Find where the given text appears and provide that cell's center as (X, Y) coordinate. 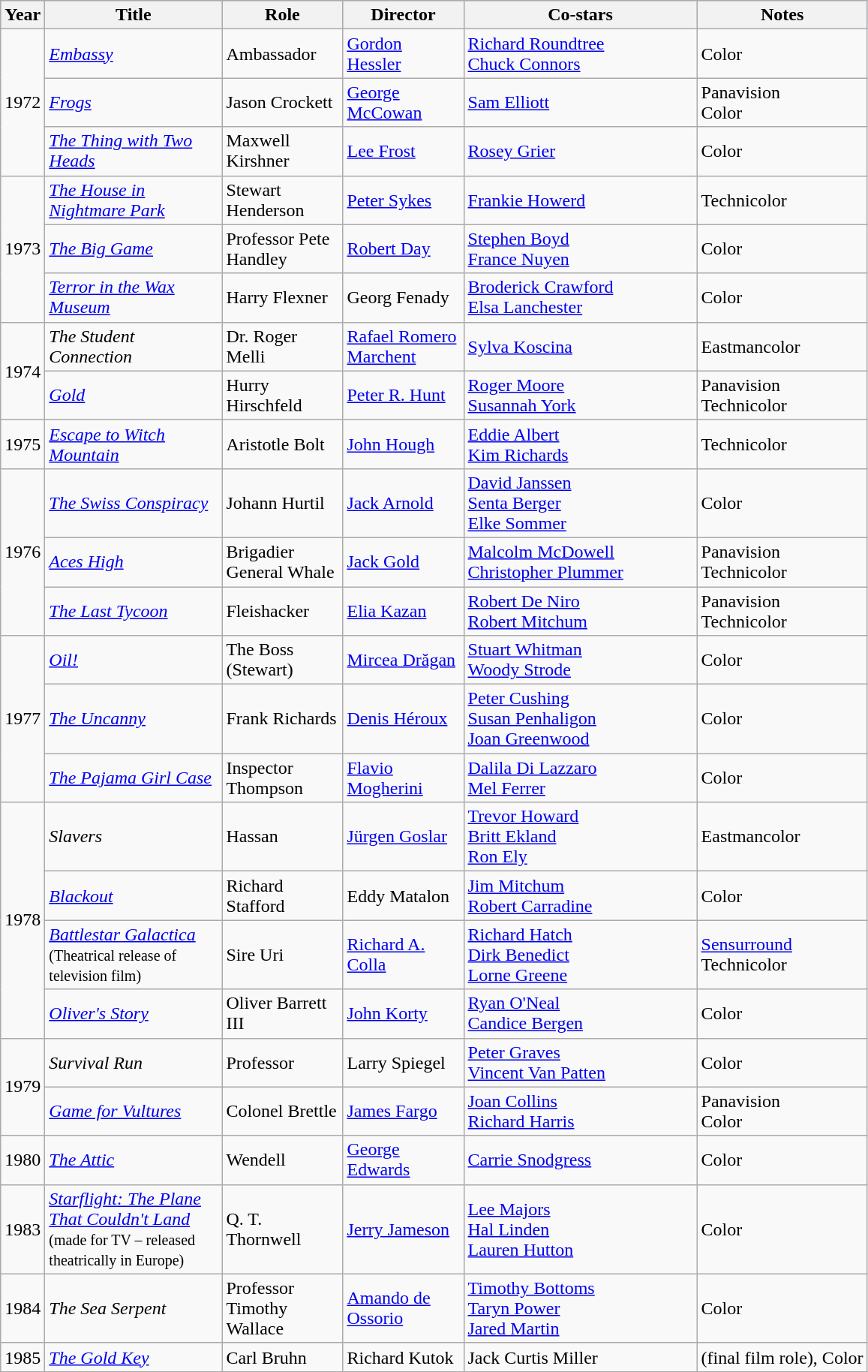
The Attic (134, 1160)
Rosey Grier (581, 152)
Stuart WhitmanWoody Strode (581, 660)
Role (282, 15)
Embassy (134, 54)
George Edwards (404, 1160)
Aristotle Bolt (282, 444)
The Pajama Girl Case (134, 778)
Stephen BoydFrance Nuyen (581, 249)
Lee Frost (404, 152)
Roger MooreSusannah York (581, 395)
Elia Kazan (404, 611)
Title (134, 15)
David JanssenSenta BergerElke Sommer (581, 503)
George McCowan (404, 102)
Carrie Snodgress (581, 1160)
Brigadier General Whale (282, 561)
Hurry Hirschfeld (282, 395)
Timothy BottomsTaryn PowerJared Martin (581, 1308)
Terror in the Wax Museum (134, 297)
1972 (23, 102)
Starflight: The Plane That Couldn't Land(made for TV – released theatrically in Europe) (134, 1229)
Escape to Witch Mountain (134, 444)
Richard RoundtreeChuck Connors (581, 54)
Richard Stafford (282, 896)
Amando de Ossorio (404, 1308)
The Student Connection (134, 347)
Wendell (282, 1160)
Game for Vultures (134, 1111)
1984 (23, 1308)
1980 (23, 1160)
Lee MajorsHal LindenLauren Hutton (581, 1229)
Oliver Barrett III (282, 1013)
Fleishacker (282, 611)
Stewart Henderson (282, 200)
Battlestar Galactica(Theatrical release of television film) (134, 955)
Hassan (282, 837)
The Big Game (134, 249)
Slavers (134, 837)
1978 (23, 920)
1975 (23, 444)
Jerry Jameson (404, 1229)
Peter R. Hunt (404, 395)
Dalila Di LazzaroMel Ferrer (581, 778)
Notes (782, 15)
Ryan O'NealCandice Bergen (581, 1013)
Gordon Hessler (404, 54)
Robert De NiroRobert Mitchum (581, 611)
The Swiss Conspiracy (134, 503)
The Boss (Stewart) (282, 660)
Denis Héroux (404, 719)
Trevor HowardBritt EklandRon Ely (581, 837)
Jack Curtis Miller (581, 1357)
Georg Fenady (404, 297)
Maxwell Kirshner (282, 152)
Co-stars (581, 15)
1983 (23, 1229)
The Last Tycoon (134, 611)
Director (404, 15)
Malcolm McDowellChristopher Plummer (581, 561)
The Gold Key (134, 1357)
Richard A. Colla (404, 955)
1973 (23, 249)
Jim MitchumRobert Carradine (581, 896)
John Hough (404, 444)
Professor Pete Handley (282, 249)
(final film role), Color (782, 1357)
Ambassador (282, 54)
Colonel Brettle (282, 1111)
Professor Timothy Wallace (282, 1308)
Joan CollinsRichard Harris (581, 1111)
Mircea Drăgan (404, 660)
Richard HatchDirk BenedictLorne Greene (581, 955)
Inspector Thompson (282, 778)
Sire Uri (282, 955)
Larry Spiegel (404, 1063)
Broderick CrawfordElsa Lanchester (581, 297)
Rafael Romero Marchent (404, 347)
Flavio Mogherini (404, 778)
Q. T. Thornwell (282, 1229)
James Fargo (404, 1111)
1979 (23, 1087)
Dr. Roger Melli (282, 347)
1974 (23, 371)
The Thing with Two Heads (134, 152)
Harry Flexner (282, 297)
Frank Richards (282, 719)
Sylva Koscina (581, 347)
Frankie Howerd (581, 200)
Gold (134, 395)
Professor (282, 1063)
Richard Kutok (404, 1357)
The Sea Serpent (134, 1308)
Frogs (134, 102)
1976 (23, 552)
The Uncanny (134, 719)
Year (23, 15)
Oliver's Story (134, 1013)
Aces High (134, 561)
Jürgen Goslar (404, 837)
Jack Gold (404, 561)
Peter GravesVincent Van Patten (581, 1063)
Johann Hurtil (282, 503)
John Korty (404, 1013)
Jason Crockett (282, 102)
Sam Elliott (581, 102)
1985 (23, 1357)
Jack Arnold (404, 503)
Robert Day (404, 249)
Peter Sykes (404, 200)
Eddy Matalon (404, 896)
Oil! (134, 660)
Blackout (134, 896)
The House in Nightmare Park (134, 200)
Eddie AlbertKim Richards (581, 444)
Carl Bruhn (282, 1357)
Survival Run (134, 1063)
SensurroundTechnicolor (782, 955)
Peter CushingSusan PenhaligonJoan Greenwood (581, 719)
1977 (23, 719)
